Identify which cell holds the provided text, then report its (X, Y) central coordinate. 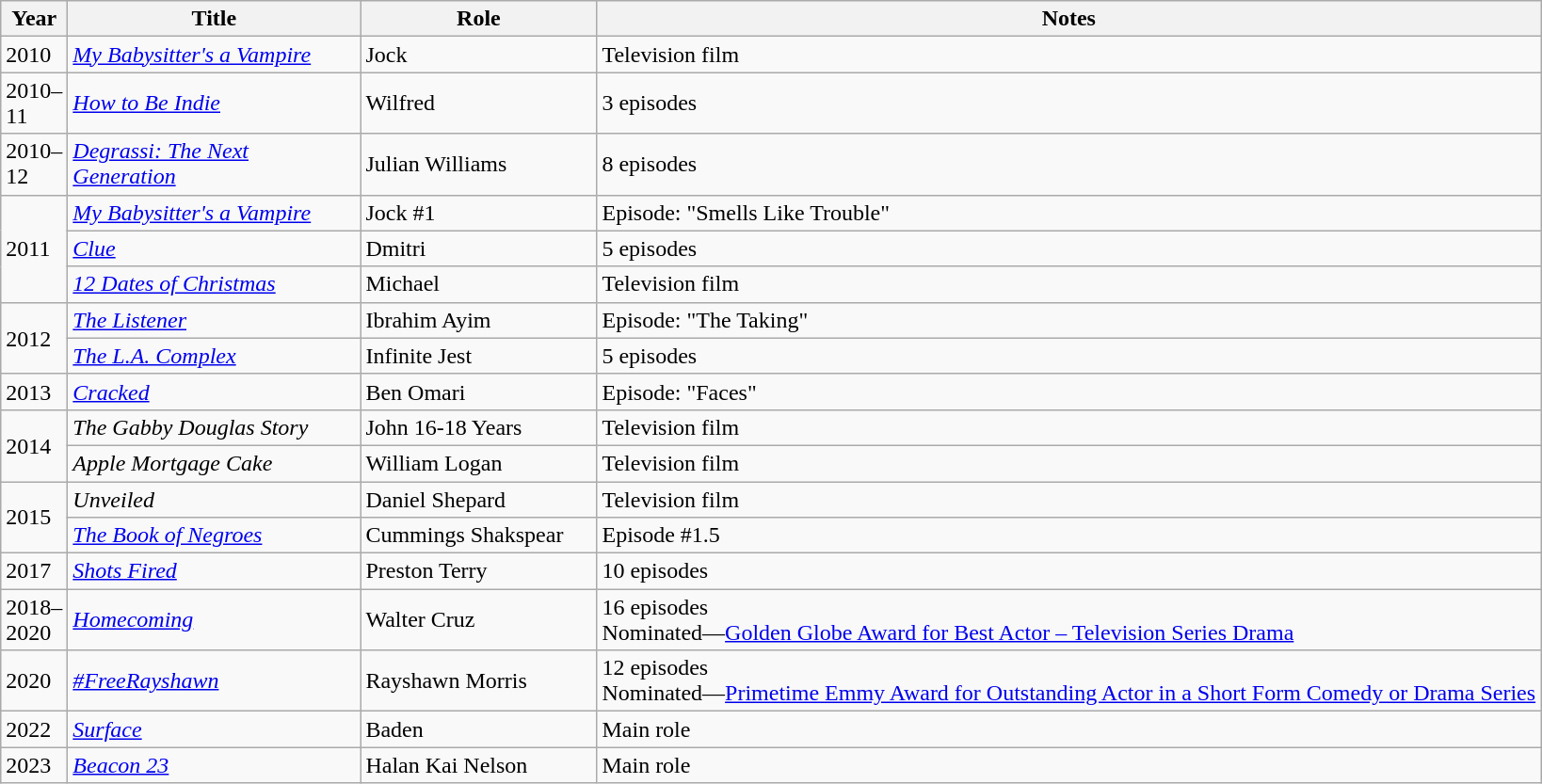
16 episodesNominated—Golden Globe Award for Best Actor – Television Series Drama (1069, 619)
8 episodes (1069, 164)
How to Be Indie (215, 104)
The Listener (215, 320)
2015 (34, 518)
2010–11 (34, 104)
Julian Williams (478, 164)
2018–2020 (34, 619)
2011 (34, 248)
Degrassi: The Next Generation (215, 164)
2012 (34, 338)
2020 (34, 681)
Jock #1 (478, 213)
Michael (478, 284)
Cummings Shakspear (478, 536)
Halan Kai Nelson (478, 765)
Rayshawn Morris (478, 681)
Walter Cruz (478, 619)
Wilfred (478, 104)
William Logan (478, 463)
Shots Fired (215, 571)
2014 (34, 445)
Beacon 23 (215, 765)
Episode: "Smells Like Trouble" (1069, 213)
Infinite Jest (478, 356)
10 episodes (1069, 571)
Preston Terry (478, 571)
2013 (34, 392)
2010–12 (34, 164)
2017 (34, 571)
Episode: "Faces" (1069, 392)
12 episodesNominated—Primetime Emmy Award for Outstanding Actor in a Short Form Comedy or Drama Series (1069, 681)
Clue (215, 248)
Episode #1.5 (1069, 536)
3 episodes (1069, 104)
Apple Mortgage Cake (215, 463)
Notes (1069, 19)
Cracked (215, 392)
Ben Omari (478, 392)
Daniel Shepard (478, 500)
The Gabby Douglas Story (215, 427)
Unveiled (215, 500)
2010 (34, 55)
#FreeRayshawn (215, 681)
Jock (478, 55)
Year (34, 19)
Title (215, 19)
Homecoming (215, 619)
The L.A. Complex (215, 356)
The Book of Negroes (215, 536)
Role (478, 19)
John 16-18 Years (478, 427)
Dmitri (478, 248)
Ibrahim Ayim (478, 320)
Baden (478, 729)
Surface (215, 729)
2022 (34, 729)
2023 (34, 765)
12 Dates of Christmas (215, 284)
Episode: "The Taking" (1069, 320)
